Capture the cell that displays the provided text and extract its [x, y] central coordinate. 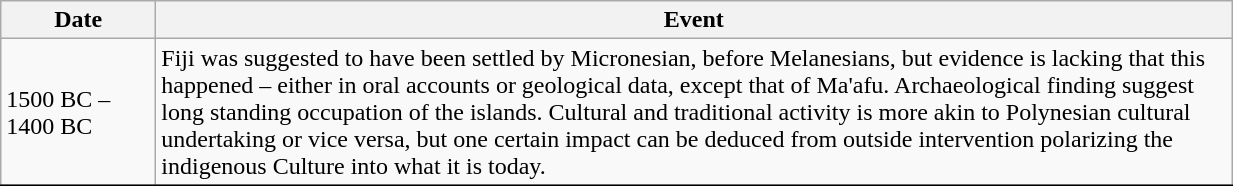
Event [694, 20]
Date [78, 20]
1500 BC – 1400 BC [78, 112]
